Return the (X, Y) coordinate for the center point of the cell that contains the specified text.  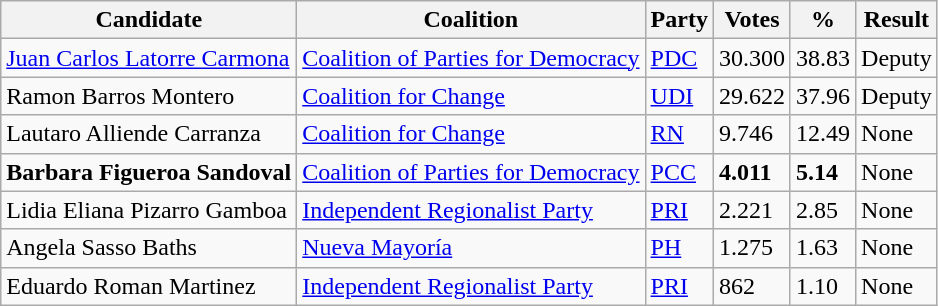
5.14 (822, 172)
Lautaro Alliende Carranza (149, 134)
Eduardo Roman Martinez (149, 286)
Nueva Mayoría (471, 248)
38.83 (822, 58)
UDI (679, 96)
% (822, 20)
Barbara Figueroa Sandoval (149, 172)
Result (897, 20)
1.10 (822, 286)
Votes (752, 20)
29.622 (752, 96)
2.221 (752, 210)
PDC (679, 58)
1.63 (822, 248)
Party (679, 20)
12.49 (822, 134)
Candidate (149, 20)
Lidia Eliana Pizarro Gamboa (149, 210)
4.011 (752, 172)
Coalition (471, 20)
Angela Sasso Baths (149, 248)
30.300 (752, 58)
862 (752, 286)
PH (679, 248)
Ramon Barros Montero (149, 96)
2.85 (822, 210)
Juan Carlos Latorre Carmona (149, 58)
1.275 (752, 248)
37.96 (822, 96)
PCC (679, 172)
9.746 (752, 134)
RN (679, 134)
